Return (X, Y) of the center of cell containing provided text 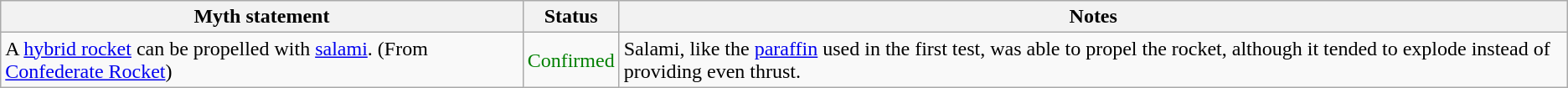
Notes (1093, 17)
A hybrid rocket can be propelled with salami. (From Confederate Rocket) (261, 60)
Myth statement (261, 17)
Status (571, 17)
Confirmed (571, 60)
Salami, like the paraffin used in the first test, was able to propel the rocket, although it tended to explode instead of providing even thrust. (1093, 60)
